Return the [x, y] coordinate for the center point of the cell that contains the specified text.  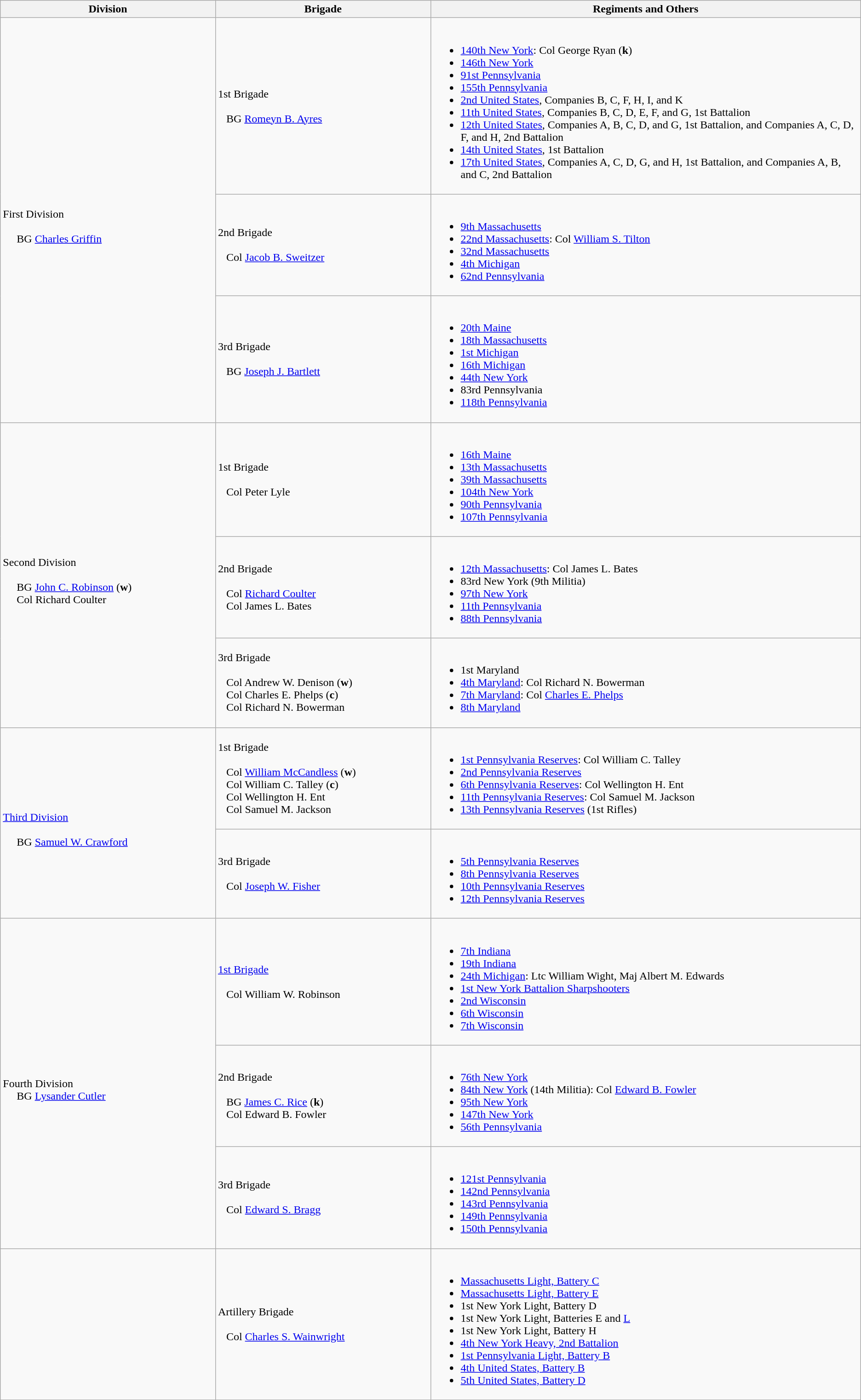
3rd Brigade Col Joseph W. Fisher [323, 874]
3rd Brigade Col Andrew W. Denison (w) Col Charles E. Phelps (c) Col Richard N. Bowerman [323, 683]
9th Massachusetts22nd Massachusetts: Col William S. Tilton32nd Massachusetts4th Michigan62nd Pennsylvania [646, 245]
3rd Brigade Col Edward S. Bragg [323, 1197]
Third Division BG Samuel W. Crawford [108, 823]
1st Brigade BG Romeyn B. Ayres [323, 106]
16th Maine13th Massachusetts39th Massachusetts104th New York90th Pennsylvania107th Pennsylvania [646, 479]
First Division BG Charles Griffin [108, 220]
1st Maryland4th Maryland: Col Richard N. Bowerman7th Maryland: Col Charles E. Phelps8th Maryland [646, 683]
Division [108, 9]
Fourth Division BG Lysander Cutler [108, 1083]
12th Massachusetts: Col James L. Bates83rd New York (9th Militia)97th New York11th Pennsylvania88th Pennsylvania [646, 587]
1st Brigade Col William McCandless (w) Col William C. Talley (c) Col Wellington H. Ent Col Samuel M. Jackson [323, 778]
Regiments and Others [646, 9]
2nd Brigade Col Jacob B. Sweitzer [323, 245]
1st Brigade Col William W. Robinson [323, 982]
3rd Brigade BG Joseph J. Bartlett [323, 359]
20th Maine18th Massachusetts1st Michigan16th Michigan44th New York83rd Pennsylvania118th Pennsylvania [646, 359]
76th New York84th New York (14th Militia): Col Edward B. Fowler95th New York147th New York56th Pennsylvania [646, 1096]
Artillery Brigade Col Charles S. Wainwright [323, 1324]
5th Pennsylvania Reserves8th Pennsylvania Reserves10th Pennsylvania Reserves12th Pennsylvania Reserves [646, 874]
2nd Brigade BG James C. Rice (k) Col Edward B. Fowler [323, 1096]
121st Pennsylvania142nd Pennsylvania143rd Pennsylvania149th Pennsylvania150th Pennsylvania [646, 1197]
1st Brigade Col Peter Lyle [323, 479]
Brigade [323, 9]
2nd Brigade Col Richard Coulter Col James L. Bates [323, 587]
Second Division BG John C. Robinson (w) Col Richard Coulter [108, 575]
